Capture the cell that displays the provided text and extract its (X, Y) central coordinate. 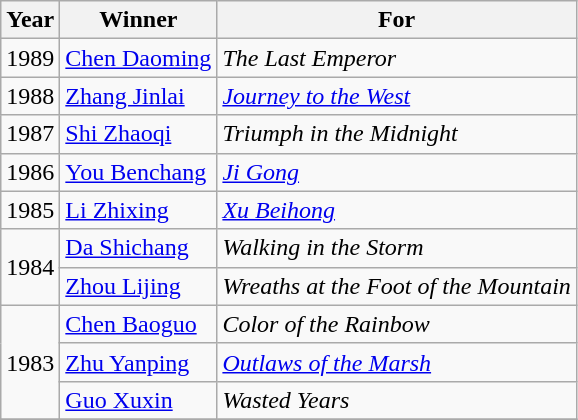
1986 (30, 172)
1984 (30, 267)
Triumph in the Midnight (396, 134)
1983 (30, 362)
Guo Xuxin (138, 400)
Journey to the West (396, 96)
Zhu Yanping (138, 362)
Xu Beihong (396, 210)
Ji Gong (396, 172)
Wreaths at the Foot of the Mountain (396, 286)
Wasted Years (396, 400)
Outlaws of the Marsh (396, 362)
The Last Emperor (396, 58)
Chen Daoming (138, 58)
1988 (30, 96)
Walking in the Storm (396, 248)
1987 (30, 134)
Li Zhixing (138, 210)
Zhou Lijing (138, 286)
1989 (30, 58)
Da Shichang (138, 248)
Shi Zhaoqi (138, 134)
You Benchang (138, 172)
Winner (138, 20)
For (396, 20)
Zhang Jinlai (138, 96)
Year (30, 20)
Color of the Rainbow (396, 324)
1985 (30, 210)
Chen Baoguo (138, 324)
